Output the (X, Y) coordinate of the center of the cell containing the given text.  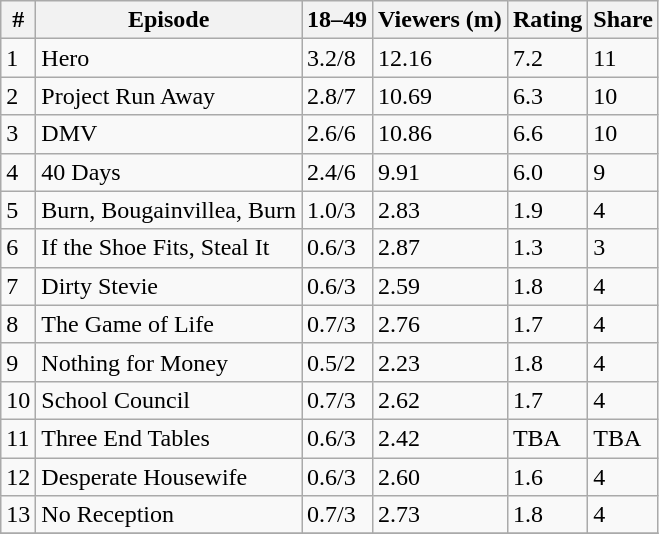
9.91 (440, 172)
40 Days (169, 172)
2.42 (440, 438)
Nothing for Money (169, 362)
Episode (169, 20)
Desperate Housewife (169, 477)
The Game of Life (169, 324)
Dirty Stevie (169, 286)
1.0/3 (338, 210)
School Council (169, 400)
7 (18, 286)
2.83 (440, 210)
10.69 (440, 96)
Rating (547, 20)
# (18, 20)
2.6/6 (338, 134)
7.2 (547, 58)
2.60 (440, 477)
10.86 (440, 134)
6 (18, 248)
2 (18, 96)
Viewers (m) (440, 20)
2.62 (440, 400)
6.6 (547, 134)
12.16 (440, 58)
18–49 (338, 20)
0.5/2 (338, 362)
6.0 (547, 172)
2.87 (440, 248)
Hero (169, 58)
1 (18, 58)
13 (18, 515)
5 (18, 210)
1.3 (547, 248)
2.73 (440, 515)
2.76 (440, 324)
Three End Tables (169, 438)
1.6 (547, 477)
2.23 (440, 362)
Burn, Bougainvillea, Burn (169, 210)
2.8/7 (338, 96)
DMV (169, 134)
1.9 (547, 210)
6.3 (547, 96)
3.2/8 (338, 58)
Share (624, 20)
12 (18, 477)
2.59 (440, 286)
2.4/6 (338, 172)
8 (18, 324)
No Reception (169, 515)
Project Run Away (169, 96)
If the Shoe Fits, Steal It (169, 248)
